Return [X, Y] of the center of cell containing provided text 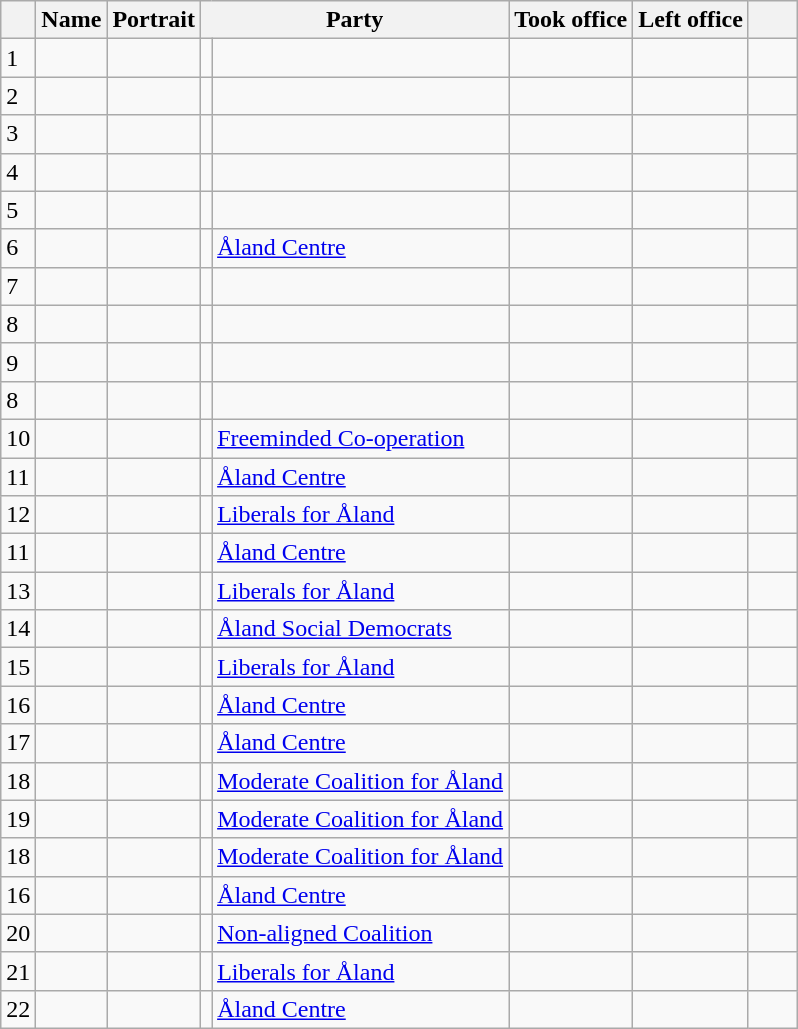
10 [18, 438]
4 [18, 172]
Name [72, 20]
2 [18, 96]
Party [355, 20]
22 [18, 1009]
Left office [691, 20]
Freeminded Co-operation [360, 438]
Non-aligned Coalition [360, 933]
12 [18, 515]
7 [18, 286]
17 [18, 743]
Took office [571, 20]
3 [18, 134]
21 [18, 971]
Portrait [154, 20]
14 [18, 629]
9 [18, 362]
19 [18, 819]
Åland Social Democrats [360, 629]
13 [18, 591]
15 [18, 667]
20 [18, 933]
6 [18, 248]
1 [18, 58]
5 [18, 210]
